Detect which cell encompasses the target text, then output its [X, Y] center coordinate. 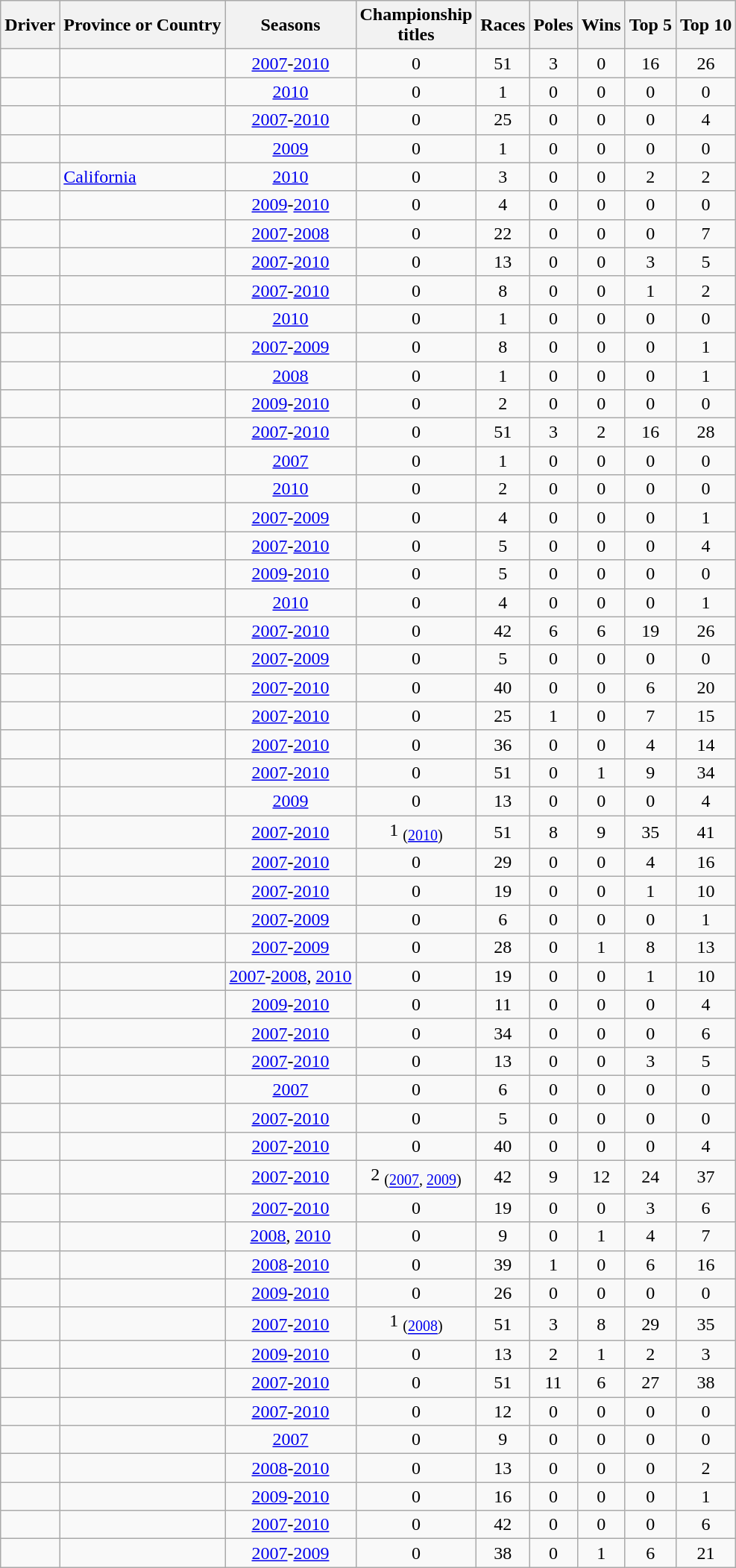
Top 10 [705, 25]
Driver [30, 25]
1 (2010) [416, 832]
Province or Country [142, 25]
Poles [553, 25]
27 [650, 1383]
Championshiptitles [416, 25]
2008 [291, 375]
2007-2008 [291, 233]
41 [705, 832]
22 [503, 233]
24 [650, 1177]
California [142, 177]
Races [503, 25]
2 (2007, 2009) [416, 1177]
39 [503, 1265]
Wins [601, 25]
36 [503, 744]
1 (2008) [416, 1323]
14 [705, 744]
37 [705, 1177]
Seasons [291, 25]
2008, 2010 [291, 1236]
15 [705, 716]
2007-2008, 2010 [291, 976]
20 [705, 687]
21 [705, 1553]
Top 5 [650, 25]
